Determine the (X, Y) coordinate at the center of the cell enclosing the given text.  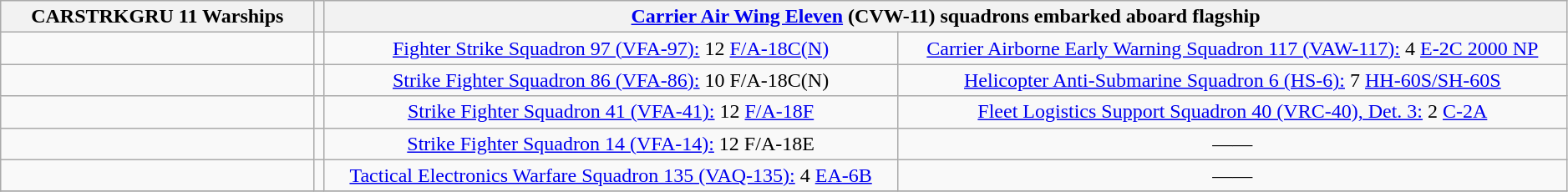
Fleet Logistics Support Squadron 40 (VRC-40), Det. 3: 2 C-2A (1232, 112)
Tactical Electronics Warfare Squadron 135 (VAQ-135): 4 EA-6B (611, 175)
Carrier Airborne Early Warning Squadron 117 (VAW-117): 4 E-2C 2000 NP (1232, 48)
Strike Fighter Squadron 14 (VFA-14): 12 F/A-18E (611, 144)
Strike Fighter Squadron 86 (VFA-86): 10 F/A-18C(N) (611, 80)
CARSTRKGRU 11 Warships (157, 17)
Helicopter Anti-Submarine Squadron 6 (HS-6): 7 HH-60S/SH-60S (1232, 80)
Carrier Air Wing Eleven (CVW-11) squadrons embarked aboard flagship (946, 17)
Fighter Strike Squadron 97 (VFA-97): 12 F/A-18C(N) (611, 48)
Strike Fighter Squadron 41 (VFA-41): 12 F/A-18F (611, 112)
